Determine the [X, Y] coordinate at the center of the cell enclosing the given text.  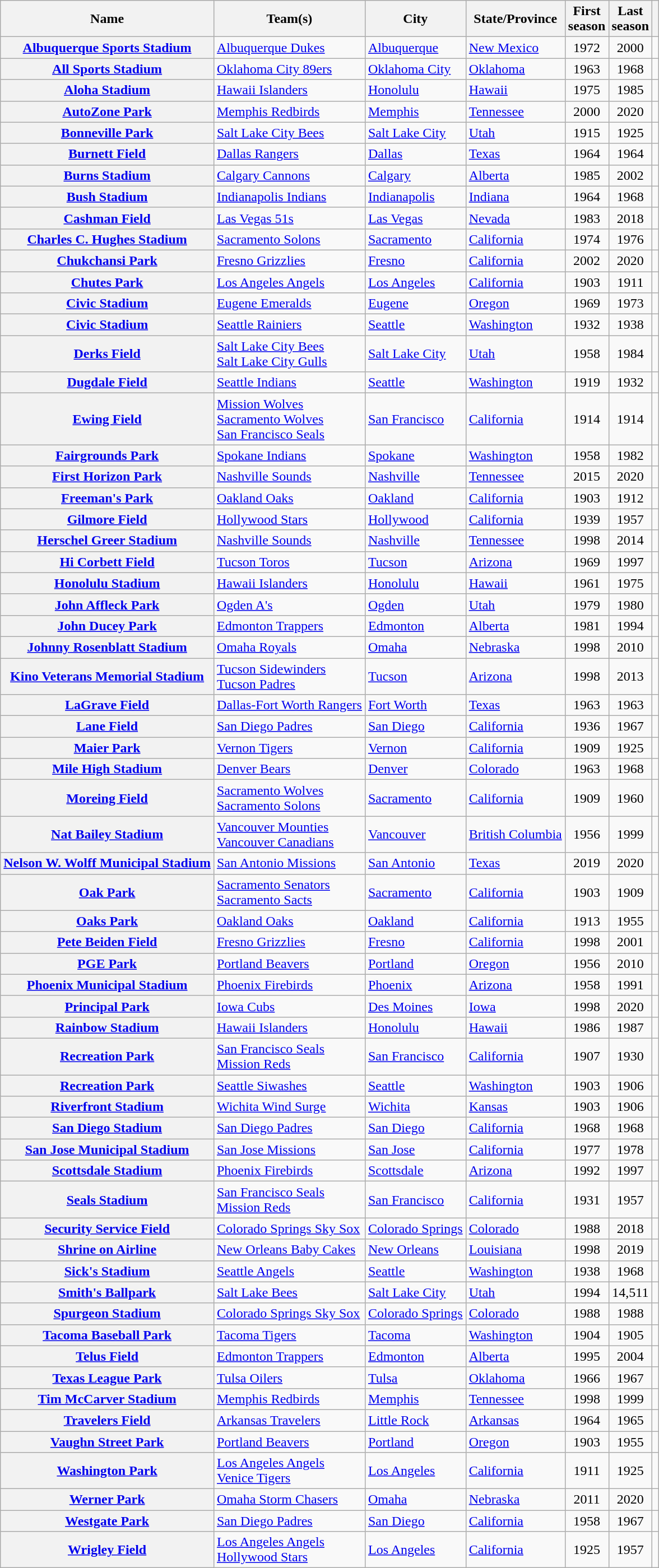
Dallas [415, 154]
Tim McCarver Stadium [108, 1399]
Vaughn Street Park [108, 1441]
John Ducey Park [108, 626]
2004 [630, 1356]
Washington Park [108, 1471]
1977 [587, 1150]
PGE Park [108, 964]
Tucson SidewindersTucson Padres [289, 676]
Charles C. Hughes Stadium [108, 239]
Louisiana [516, 1250]
2014 [630, 541]
Aloha Stadium [108, 90]
San Antonio [415, 863]
Los Angeles AngelsHollywood Stars [289, 1550]
1983 [587, 218]
Wichita [415, 1107]
Bonneville Park [108, 133]
1976 [630, 239]
1986 [587, 1027]
1939 [587, 519]
Spokane Indians [289, 455]
1907 [587, 1057]
Calgary Cannons [289, 175]
1984 [630, 354]
Seattle Angels [289, 1271]
Phoenix [415, 985]
Iowa [516, 1006]
Gilmore Field [108, 519]
Riverfront Stadium [108, 1107]
First Horizon Park [108, 477]
1987 [630, 1027]
Mile High Stadium [108, 769]
1973 [630, 304]
Vernon [415, 748]
1931 [587, 1200]
New Orleans [415, 1250]
San Antonio Missions [289, 863]
Chutes Park [108, 282]
Indianapolis Indians [289, 197]
Nelson W. Wolff Municipal Stadium [108, 863]
Werner Park [108, 1500]
Eugene Emeralds [289, 304]
1992 [587, 1171]
Omaha Royals [289, 647]
New Orleans Baby Cakes [289, 1250]
Scottsdale Stadium [108, 1171]
Hollywood [415, 519]
2001 [630, 942]
Travelers Field [108, 1420]
Tulsa Oilers [289, 1378]
Lastseason [630, 19]
Name [108, 19]
Dallas-Fort Worth Rangers [289, 705]
Sacramento WolvesSacramento Solons [289, 798]
Oaks Park [108, 921]
Bush Stadium [108, 197]
Omaha Storm Chasers [289, 1500]
1978 [630, 1150]
Iowa Cubs [289, 1006]
1981 [587, 626]
San Jose Municipal Stadium [108, 1150]
Salt Lake City Bees [289, 133]
Albuquerque Dukes [289, 48]
1960 [630, 798]
Albuquerque [415, 48]
British Columbia [516, 835]
Calgary [415, 175]
2015 [587, 477]
Burnett Field [108, 154]
Indianapolis [415, 197]
San Jose Missions [289, 1150]
State/Province [516, 19]
Smith's Ballpark [108, 1292]
Seattle Indians [289, 383]
Vernon Tigers [289, 748]
Freeman's Park [108, 498]
Indiana [516, 197]
City [415, 19]
1982 [630, 455]
1991 [630, 985]
Phoenix Municipal Stadium [108, 985]
Las Vegas [415, 218]
AutoZone Park [108, 111]
Scottsdale [415, 1171]
Johnny Rosenblatt Stadium [108, 647]
Vancouver [415, 835]
14,511 [630, 1292]
Los Angeles Angels [289, 282]
1980 [630, 604]
1913 [587, 921]
1930 [630, 1057]
Spurgeon Stadium [108, 1314]
Tacoma Tigers [289, 1335]
Seattle Siwashes [289, 1085]
1912 [630, 498]
Sick's Stadium [108, 1271]
Dugdale Field [108, 383]
Arkansas Travelers [289, 1420]
Wichita Wind Surge [289, 1107]
John Affleck Park [108, 604]
1961 [587, 583]
Salt Lake Bees [289, 1292]
Moreing Field [108, 798]
Tacoma Baseball Park [108, 1335]
All Sports Stadium [108, 69]
Hi Corbett Field [108, 562]
Los Angeles AngelsVenice Tigers [289, 1471]
1904 [587, 1335]
Security Service Field [108, 1229]
Ewing Field [108, 419]
Derks Field [108, 354]
1995 [587, 1356]
Oklahoma City [415, 69]
2011 [587, 1500]
1974 [587, 239]
Seattle Rainiers [289, 325]
Wrigley Field [108, 1550]
Kino Veterans Memorial Stadium [108, 676]
Arkansas [516, 1420]
Ogden [415, 604]
Des Moines [415, 1006]
Hollywood Stars [289, 519]
Mission WolvesSacramento WolvesSan Francisco Seals [289, 419]
1972 [587, 48]
Kansas [516, 1107]
Albuquerque Sports Stadium [108, 48]
1965 [630, 1420]
Nevada [516, 218]
Maier Park [108, 748]
Las Vegas 51s [289, 218]
Pete Beiden Field [108, 942]
San Diego Stadium [108, 1128]
Westgate Park [108, 1521]
Dallas Rangers [289, 154]
Lane Field [108, 727]
Sacramento Solons [289, 239]
Principal Park [108, 1006]
Shrine on Airline [108, 1250]
Seals Stadium [108, 1200]
San Jose [415, 1150]
1966 [587, 1378]
Rainbow Stadium [108, 1027]
Cashman Field [108, 218]
2013 [630, 676]
Oak Park [108, 892]
Chukchansi Park [108, 260]
1936 [587, 727]
Firstseason [587, 19]
Nat Bailey Stadium [108, 835]
Ogden A's [289, 604]
1919 [587, 383]
LaGrave Field [108, 705]
Denver [415, 769]
Telus Field [108, 1356]
1915 [587, 133]
Eugene [415, 304]
Tucson Toros [289, 562]
Oklahoma City 89ers [289, 69]
Tulsa [415, 1378]
Herschel Greer Stadium [108, 541]
Salt Lake City BeesSalt Lake City Gulls [289, 354]
1979 [587, 604]
Fairgrounds Park [108, 455]
Honolulu Stadium [108, 583]
New Mexico [516, 48]
Denver Bears [289, 769]
Texas League Park [108, 1378]
Spokane [415, 455]
1905 [630, 1335]
Sacramento SenatorsSacramento Sacts [289, 892]
Burns Stadium [108, 175]
Little Rock [415, 1420]
Tacoma [415, 1335]
Vancouver MountiesVancouver Canadians [289, 835]
Fort Worth [415, 705]
Team(s) [289, 19]
